For the text-containing cell, return its midpoint in (X, Y) coordinate format. 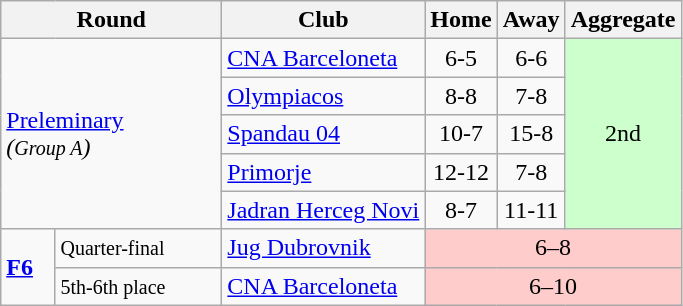
Spandau 04 (324, 134)
6-6 (531, 58)
8-8 (461, 96)
6–8 (553, 248)
Jug Dubrovnik (324, 248)
Home (461, 20)
6-5 (461, 58)
Primorje (324, 172)
11-11 (531, 210)
5th-6th place (138, 286)
Away (531, 20)
Quarter-final (138, 248)
Jadran Herceg Novi (324, 210)
F6 (28, 267)
Aggregate (623, 20)
2nd (623, 134)
Preleminary(Group A) (112, 134)
8-7 (461, 210)
12-12 (461, 172)
Olympiacos (324, 96)
Round (112, 20)
15-8 (531, 134)
6–10 (553, 286)
10-7 (461, 134)
Club (324, 20)
